Extract the (x, y) coordinate from the center of the cell holding the provided text.  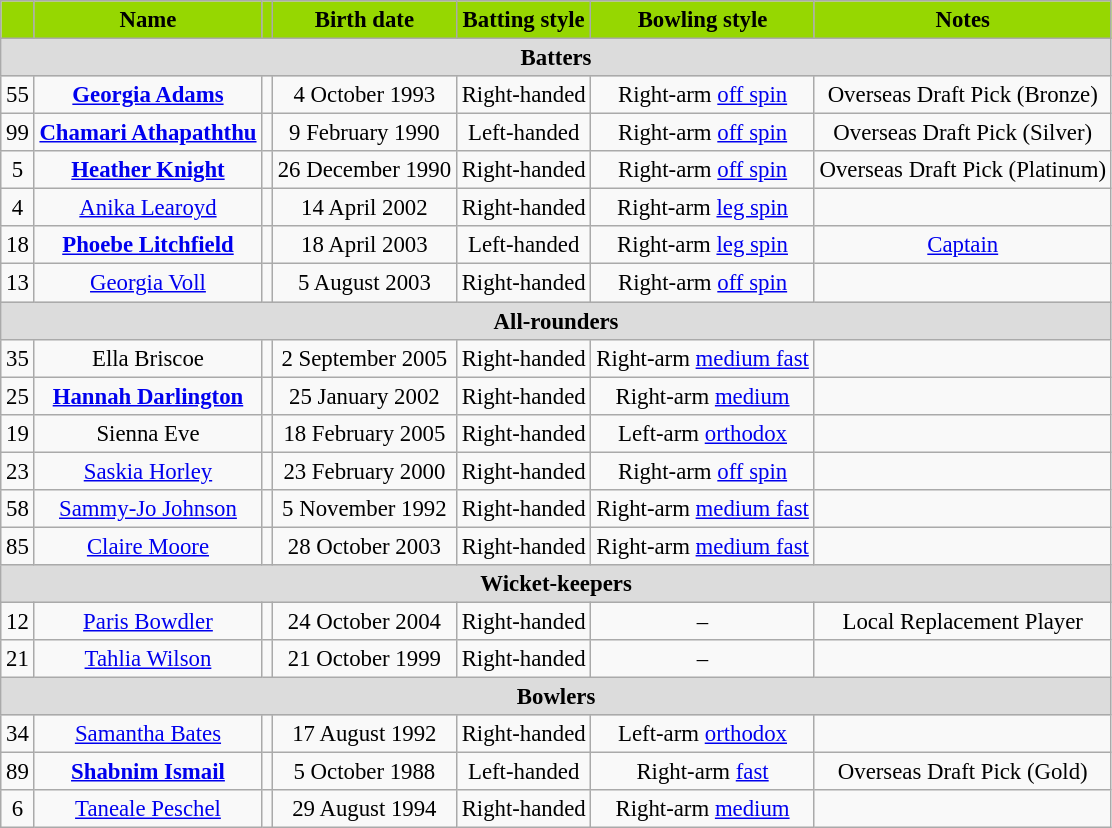
21 (18, 659)
Shabnim Ismail (148, 772)
55 (18, 95)
All-rounders (556, 321)
5 November 1992 (364, 509)
Georgia Voll (148, 283)
18 April 2003 (364, 245)
Paris Bowdler (148, 621)
Overseas Draft Pick (Silver) (962, 133)
26 December 1990 (364, 170)
Birth date (364, 20)
Notes (962, 20)
Name (148, 20)
2 September 2005 (364, 358)
5 October 1988 (364, 772)
Sienna Eve (148, 433)
35 (18, 358)
6 (18, 809)
Hannah Darlington (148, 396)
14 April 2002 (364, 208)
89 (18, 772)
Bowling style (702, 20)
Samantha Bates (148, 734)
85 (18, 546)
5 August 2003 (364, 283)
Captain (962, 245)
12 (18, 621)
Wicket-keepers (556, 584)
18 February 2005 (364, 433)
21 October 1999 (364, 659)
Overseas Draft Pick (Gold) (962, 772)
Sammy-Jo Johnson (148, 509)
13 (18, 283)
Ella Briscoe (148, 358)
Phoebe Litchfield (148, 245)
23 February 2000 (364, 471)
Georgia Adams (148, 95)
Chamari Athapaththu (148, 133)
29 August 1994 (364, 809)
58 (18, 509)
Claire Moore (148, 546)
17 August 1992 (364, 734)
18 (18, 245)
4 October 1993 (364, 95)
Right-arm fast (702, 772)
25 (18, 396)
Overseas Draft Pick (Bronze) (962, 95)
5 (18, 170)
Tahlia Wilson (148, 659)
28 October 2003 (364, 546)
23 (18, 471)
Saskia Horley (148, 471)
4 (18, 208)
Batters (556, 58)
Taneale Peschel (148, 809)
34 (18, 734)
Batting style (524, 20)
Overseas Draft Pick (Platinum) (962, 170)
Anika Learoyd (148, 208)
9 February 1990 (364, 133)
Local Replacement Player (962, 621)
25 January 2002 (364, 396)
99 (18, 133)
Bowlers (556, 697)
24 October 2004 (364, 621)
Heather Knight (148, 170)
19 (18, 433)
